From the cell containing the given text, extract its center point as (X, Y) coordinate. 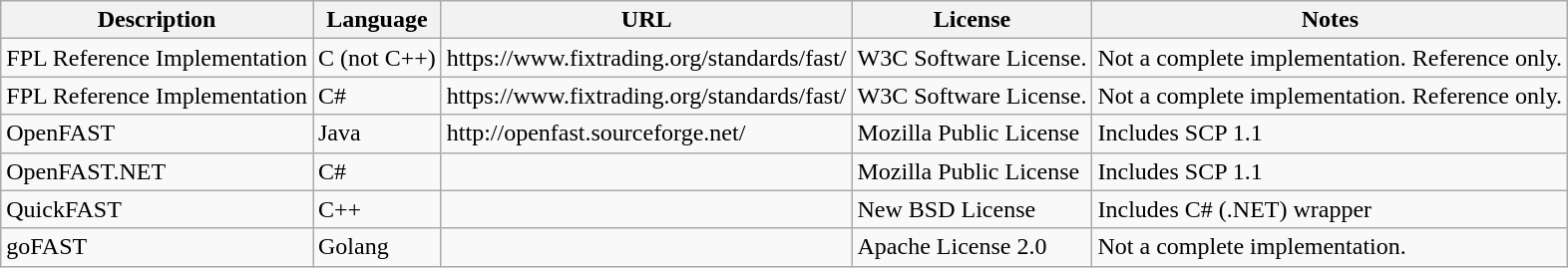
License (972, 20)
http://openfast.sourceforge.net/ (646, 134)
OpenFAST.NET (158, 171)
Description (158, 20)
Language (377, 20)
OpenFAST (158, 134)
New BSD License (972, 209)
QuickFAST (158, 209)
Golang (377, 247)
Notes (1331, 20)
Apache License 2.0 (972, 247)
C (not C++) (377, 58)
Not a complete implementation. (1331, 247)
URL (646, 20)
Includes C# (.NET) wrapper (1331, 209)
Java (377, 134)
goFAST (158, 247)
C++ (377, 209)
